Scan for the cell matching the given text and deliver its (X, Y) coordinate at center. 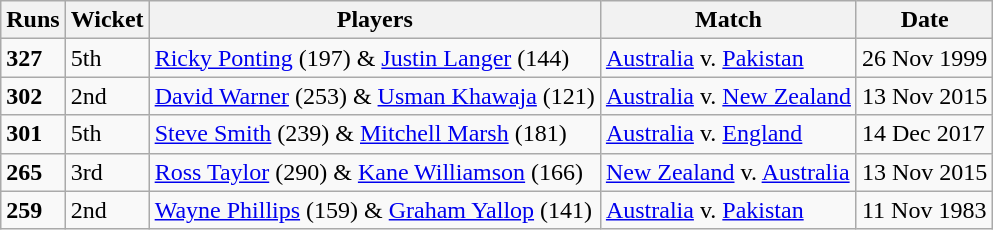
Wicket (107, 20)
11 Nov 1983 (924, 210)
Australia v. New Zealand (728, 96)
Wayne Phillips (159) & Graham Yallop (141) (374, 210)
265 (33, 172)
Match (728, 20)
Ricky Ponting (197) & Justin Langer (144) (374, 58)
Ross Taylor (290) & Kane Williamson (166) (374, 172)
Players (374, 20)
Runs (33, 20)
302 (33, 96)
Steve Smith (239) & Mitchell Marsh (181) (374, 134)
New Zealand v. Australia (728, 172)
301 (33, 134)
259 (33, 210)
26 Nov 1999 (924, 58)
3rd (107, 172)
Date (924, 20)
327 (33, 58)
Australia v. England (728, 134)
David Warner (253) & Usman Khawaja (121) (374, 96)
14 Dec 2017 (924, 134)
